Capture the cell that displays the provided text and extract its [X, Y] central coordinate. 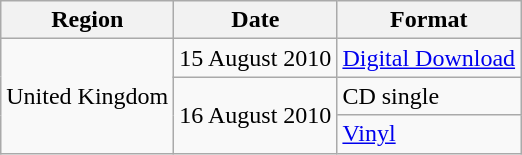
15 August 2010 [256, 58]
Vinyl [429, 134]
CD single [429, 96]
Region [88, 20]
Date [256, 20]
16 August 2010 [256, 115]
Digital Download [429, 58]
Format [429, 20]
United Kingdom [88, 96]
